Return the (X, Y) coordinate for the center point of the cell that contains the specified text.  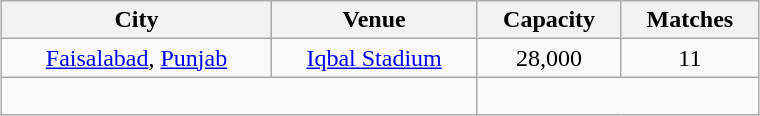
Iqbal Stadium (374, 58)
28,000 (550, 58)
11 (690, 58)
Faisalabad, Punjab (137, 58)
Capacity (550, 20)
City (137, 20)
Matches (690, 20)
Venue (374, 20)
